For the text-containing cell, return its midpoint in [X, Y] coordinate format. 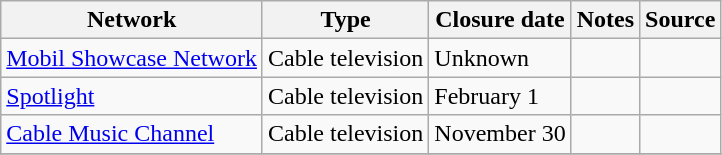
Closure date [500, 20]
Source [680, 20]
Spotlight [132, 96]
Notes [605, 20]
Network [132, 20]
Cable Music Channel [132, 134]
Type [345, 20]
Mobil Showcase Network [132, 58]
February 1 [500, 96]
November 30 [500, 134]
Unknown [500, 58]
